Provide the [x, y] coordinate of the cell's center where the given text is located.  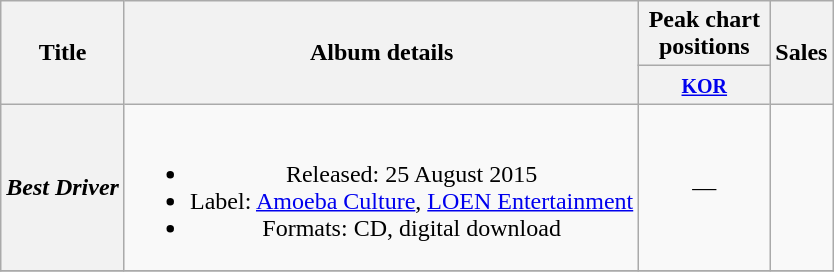
Released: 25 August 2015Label: Amoeba Culture, LOEN EntertainmentFormats: CD, digital download [381, 188]
— [704, 188]
Peak chart positions [704, 34]
Sales [802, 52]
Best Driver [63, 188]
Album details [381, 52]
KOR [704, 85]
Title [63, 52]
